Locate the cell with the specified text and output its (x, y) center coordinate. 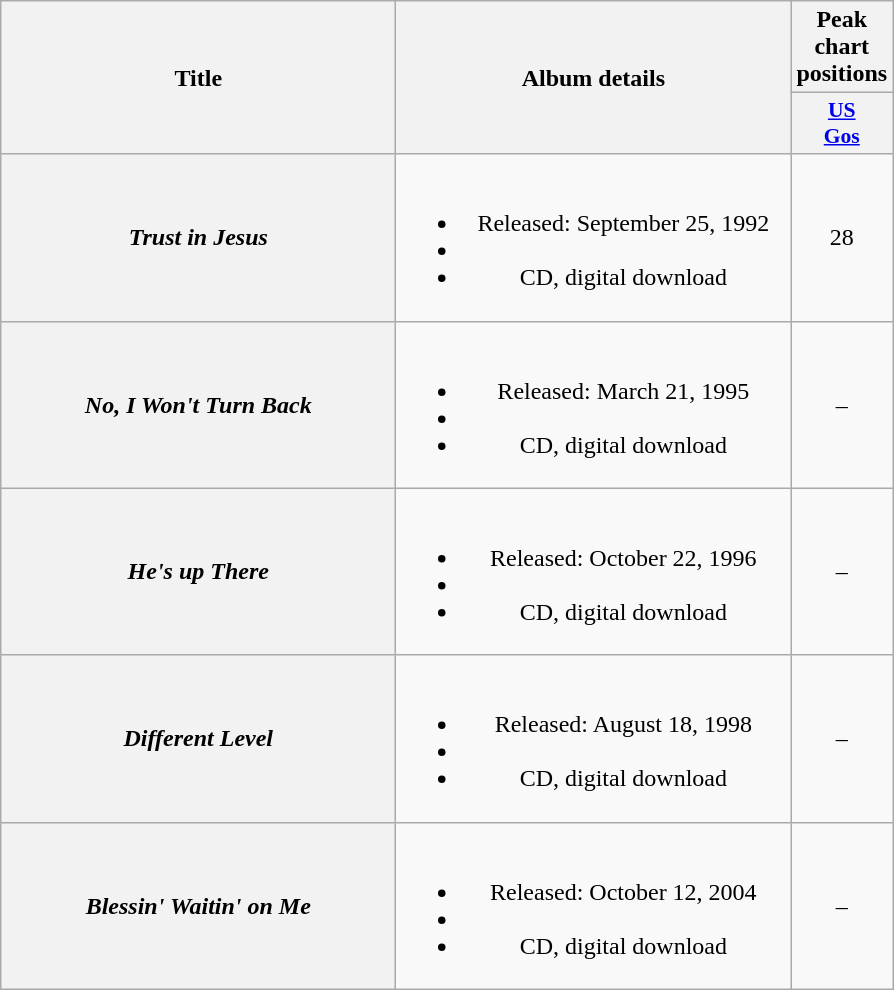
Album details (594, 78)
Released: October 22, 1996CD, digital download (594, 572)
Peak chart positions (842, 47)
Released: August 18, 1998CD, digital download (594, 738)
He's up There (198, 572)
Blessin' Waitin' on Me (198, 906)
Released: October 12, 2004CD, digital download (594, 906)
Released: March 21, 1995CD, digital download (594, 404)
No, I Won't Turn Back (198, 404)
Different Level (198, 738)
Title (198, 78)
Released: September 25, 1992CD, digital download (594, 238)
28 (842, 238)
USGos (842, 124)
Trust in Jesus (198, 238)
